Find where the given text appears and provide that cell's center as (x, y) coordinate. 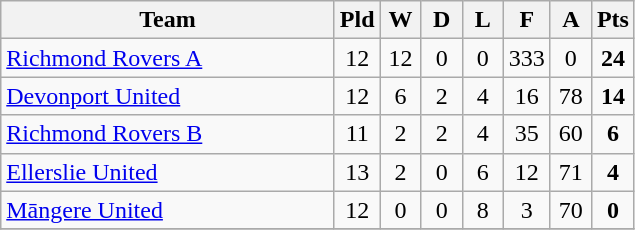
Māngere United (168, 210)
Richmond Rovers B (168, 134)
Ellerslie United (168, 172)
Pts (612, 20)
D (442, 20)
14 (612, 96)
8 (482, 210)
35 (526, 134)
60 (570, 134)
Richmond Rovers A (168, 58)
78 (570, 96)
71 (570, 172)
Devonport United (168, 96)
W (400, 20)
3 (526, 210)
24 (612, 58)
F (526, 20)
11 (357, 134)
333 (526, 58)
Team (168, 20)
70 (570, 210)
16 (526, 96)
13 (357, 172)
Pld (357, 20)
L (482, 20)
A (570, 20)
